Find where the given text appears and provide that cell's center as [x, y] coordinate. 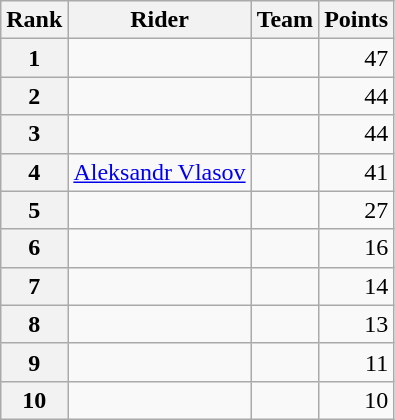
6 [34, 248]
2 [34, 96]
3 [34, 134]
7 [34, 286]
47 [356, 58]
Team [285, 20]
Rider [160, 20]
Points [356, 20]
13 [356, 324]
Aleksandr Vlasov [160, 172]
4 [34, 172]
9 [34, 362]
Rank [34, 20]
14 [356, 286]
41 [356, 172]
27 [356, 210]
16 [356, 248]
8 [34, 324]
11 [356, 362]
5 [34, 210]
1 [34, 58]
